Extract the (x, y) coordinate from the center of the cell holding the provided text.  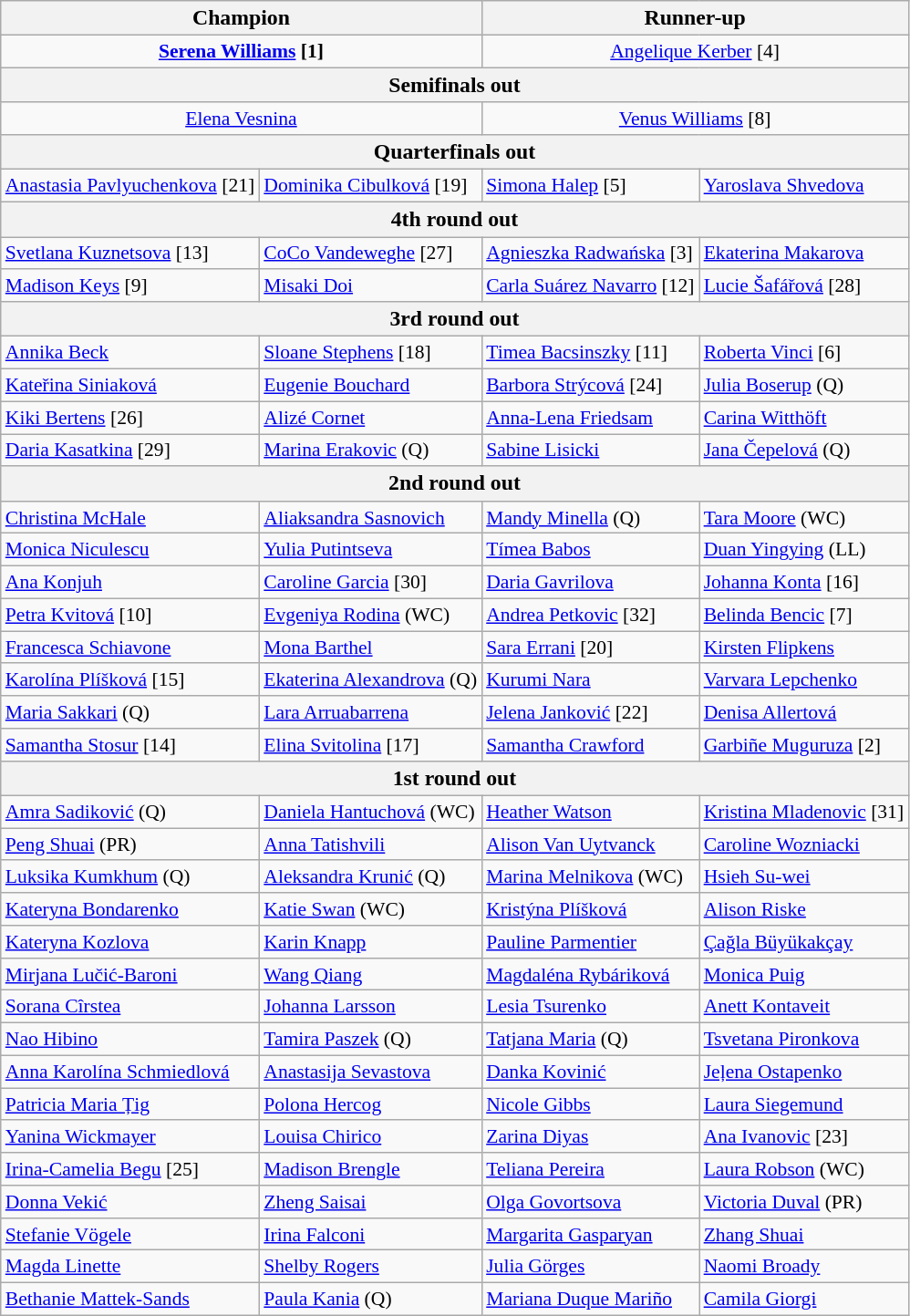
Karin Knapp (370, 942)
Mona Barthel (370, 648)
Tsvetana Pironkova (804, 1040)
Tímea Babos (590, 550)
Çağla Büyükakçay (804, 942)
Annika Beck (130, 353)
Alison Van Uytvanck (590, 845)
Aleksandra Krunić (Q) (370, 877)
Yanina Wickmayer (130, 1137)
Francesca Schiavone (130, 648)
Shelby Rogers (370, 1267)
Simona Halep [5] (590, 186)
Zhang Shuai (804, 1235)
Lesia Tsurenko (590, 1007)
Andrea Petkovic [32] (590, 615)
1st round out (454, 779)
Anastasia Pavlyuchenkova [21] (130, 186)
Ana Ivanovic [23] (804, 1137)
Amra Sadiković (Q) (130, 813)
Ana Konjuh (130, 583)
2nd round out (454, 484)
Irina Falconi (370, 1235)
Caroline Wozniacki (804, 845)
Lara Arruabarrena (370, 712)
Alizé Cornet (370, 418)
Kiki Bertens [26] (130, 418)
Samantha Stosur [14] (130, 745)
Polona Hercog (370, 1104)
Eugenie Bouchard (370, 386)
Julia Görges (590, 1267)
Sloane Stephens [18] (370, 353)
Duan Yingying (LL) (804, 550)
Anna Tatishvili (370, 845)
Champion (241, 18)
Kateřina Siniaková (130, 386)
Olga Govortsova (590, 1202)
Evgeniya Rodina (WC) (370, 615)
Elena Vesnina (241, 119)
Roberta Vinci [6] (804, 353)
Johanna Larsson (370, 1007)
Magdaléna Rybáriková (590, 975)
Nicole Gibbs (590, 1104)
Daniela Hantuchová (WC) (370, 813)
Varvara Lepchenko (804, 680)
Timea Bacsinszky [11] (590, 353)
Carla Suárez Navarro [12] (590, 286)
Samantha Crawford (590, 745)
Anastasija Sevastova (370, 1072)
Carina Witthöft (804, 418)
Jeļena Ostapenko (804, 1072)
Paula Kania (Q) (370, 1300)
Kirsten Flipkens (804, 648)
Jana Čepelová (Q) (804, 451)
Garbiñe Muguruza [2] (804, 745)
Nao Hibino (130, 1040)
Madison Keys [9] (130, 286)
Marina Melnikova (WC) (590, 877)
Monica Puig (804, 975)
Sorana Cîrstea (130, 1007)
Barbora Strýcová [24] (590, 386)
Kateryna Bondarenko (130, 909)
Dominika Cibulková [19] (370, 186)
Anna Karolína Schmiedlová (130, 1072)
Misaki Doi (370, 286)
Heather Watson (590, 813)
Agnieszka Radwańska [3] (590, 254)
Alison Riske (804, 909)
Venus Williams [8] (695, 119)
Zarina Diyas (590, 1137)
Yulia Putintseva (370, 550)
Naomi Broady (804, 1267)
Serena Williams [1] (241, 52)
Patricia Maria Țig (130, 1104)
Quarterfinals out (454, 152)
Laura Robson (WC) (804, 1169)
Peng Shuai (PR) (130, 845)
4th round out (454, 220)
Louisa Chirico (370, 1137)
CoCo Vandeweghe [27] (370, 254)
Donna Vekić (130, 1202)
Kateryna Kozlova (130, 942)
Svetlana Kuznetsova [13] (130, 254)
Christina McHale (130, 518)
Kristýna Plíšková (590, 909)
Pauline Parmentier (590, 942)
Stefanie Vögele (130, 1235)
Katie Swan (WC) (370, 909)
Ekaterina Makarova (804, 254)
Caroline Garcia [30] (370, 583)
Magda Linette (130, 1267)
Irina-Camelia Begu [25] (130, 1169)
Belinda Bencic [7] (804, 615)
Camila Giorgi (804, 1300)
Angelique Kerber [4] (695, 52)
Karolína Plíšková [15] (130, 680)
Denisa Allertová (804, 712)
Danka Kovinić (590, 1072)
Laura Siegemund (804, 1104)
Maria Sakkari (Q) (130, 712)
Julia Boserup (Q) (804, 386)
Tatjana Maria (Q) (590, 1040)
Petra Kvitová [10] (130, 615)
Anna-Lena Friedsam (590, 418)
Yaroslava Shvedova (804, 186)
Johanna Konta [16] (804, 583)
Semifinals out (454, 86)
Zheng Saisai (370, 1202)
Monica Niculescu (130, 550)
Luksika Kumkhum (Q) (130, 877)
Anett Kontaveit (804, 1007)
Elina Svitolina [17] (370, 745)
Victoria Duval (PR) (804, 1202)
Runner-up (695, 18)
Kurumi Nara (590, 680)
3rd round out (454, 319)
Sara Errani [20] (590, 648)
Mandy Minella (Q) (590, 518)
Madison Brengle (370, 1169)
Jelena Janković [22] (590, 712)
Mariana Duque Mariño (590, 1300)
Margarita Gasparyan (590, 1235)
Daria Kasatkina [29] (130, 451)
Marina Erakovic (Q) (370, 451)
Wang Qiang (370, 975)
Sabine Lisicki (590, 451)
Daria Gavrilova (590, 583)
Tamira Paszek (Q) (370, 1040)
Teliana Pereira (590, 1169)
Lucie Šafářová [28] (804, 286)
Bethanie Mattek-Sands (130, 1300)
Tara Moore (WC) (804, 518)
Hsieh Su-wei (804, 877)
Kristina Mladenovic [31] (804, 813)
Mirjana Lučić-Baroni (130, 975)
Ekaterina Alexandrova (Q) (370, 680)
Aliaksandra Sasnovich (370, 518)
